Provide the (X, Y) coordinate of the cell's center where the given text is located.  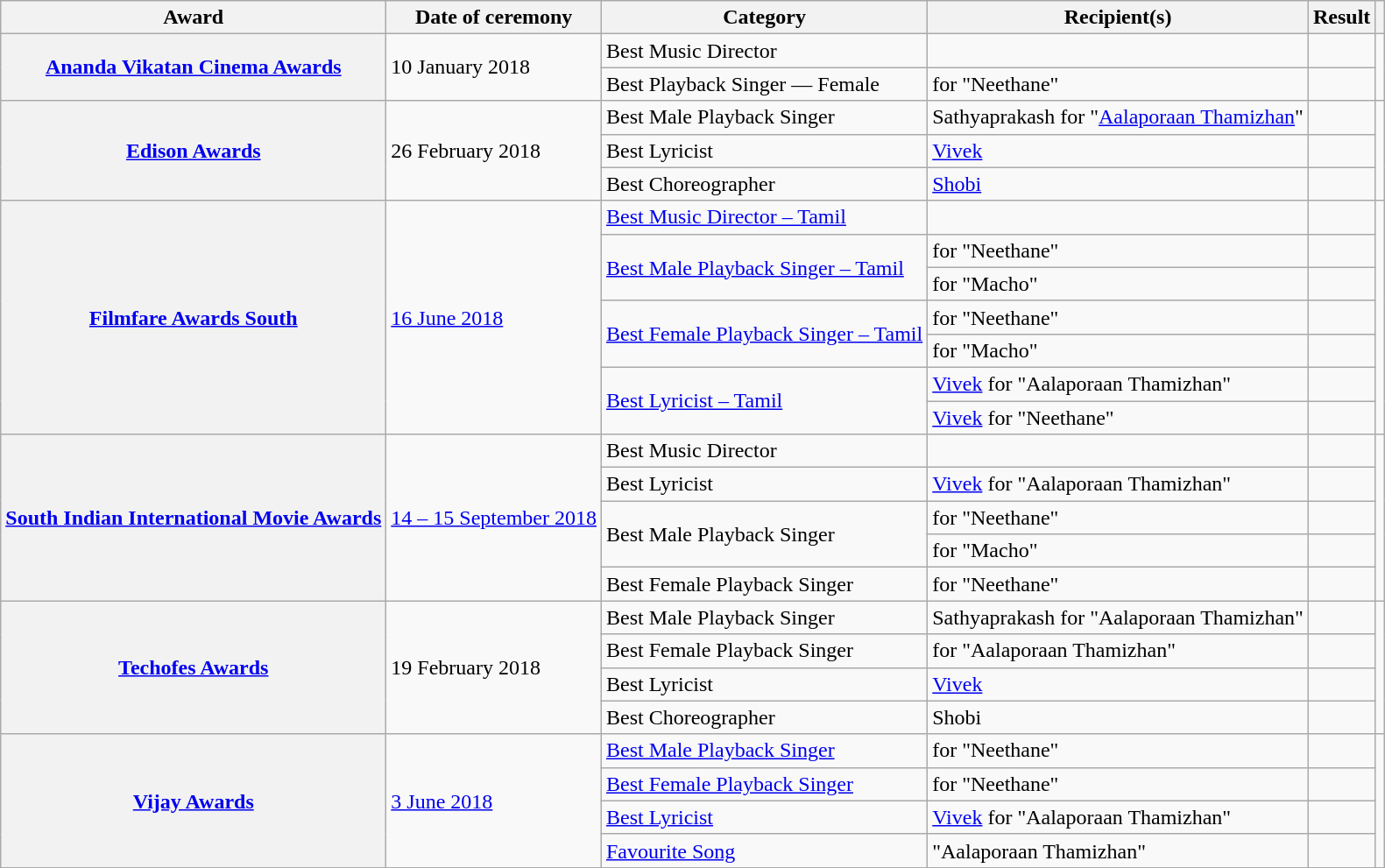
3 June 2018 (494, 801)
19 February 2018 (494, 667)
Recipient(s) (1118, 18)
Edison Awards (194, 151)
26 February 2018 (494, 151)
Filmfare Awards South (194, 317)
Favourite Song (764, 850)
Best Playback Singer — Female (764, 84)
Best Male Playback Singer – Tamil (764, 267)
10 January 2018 (494, 67)
South Indian International Movie Awards (194, 518)
Result (1341, 18)
Best Lyricist – Tamil (764, 400)
Vivek for "Neethane" (1118, 418)
Date of ceremony (494, 18)
Ananda Vikatan Cinema Awards (194, 67)
Vijay Awards (194, 801)
Award (194, 18)
Best Music Director – Tamil (764, 217)
"Aalaporaan Thamizhan" (1118, 850)
16 June 2018 (494, 317)
14 – 15 September 2018 (494, 518)
for "Aalaporaan Thamizhan" (1118, 651)
Best Female Playback Singer – Tamil (764, 334)
Techofes Awards (194, 667)
Category (764, 18)
